Extract the [x, y] coordinate from the center of the cell holding the provided text.  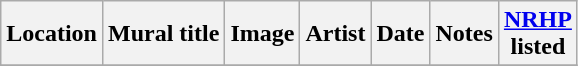
Mural title [163, 34]
Date [400, 34]
Location [52, 34]
Image [262, 34]
Notes [464, 34]
NRHPlisted [538, 34]
Artist [336, 34]
